Extract the (X, Y) coordinate from the center of the cell holding the provided text.  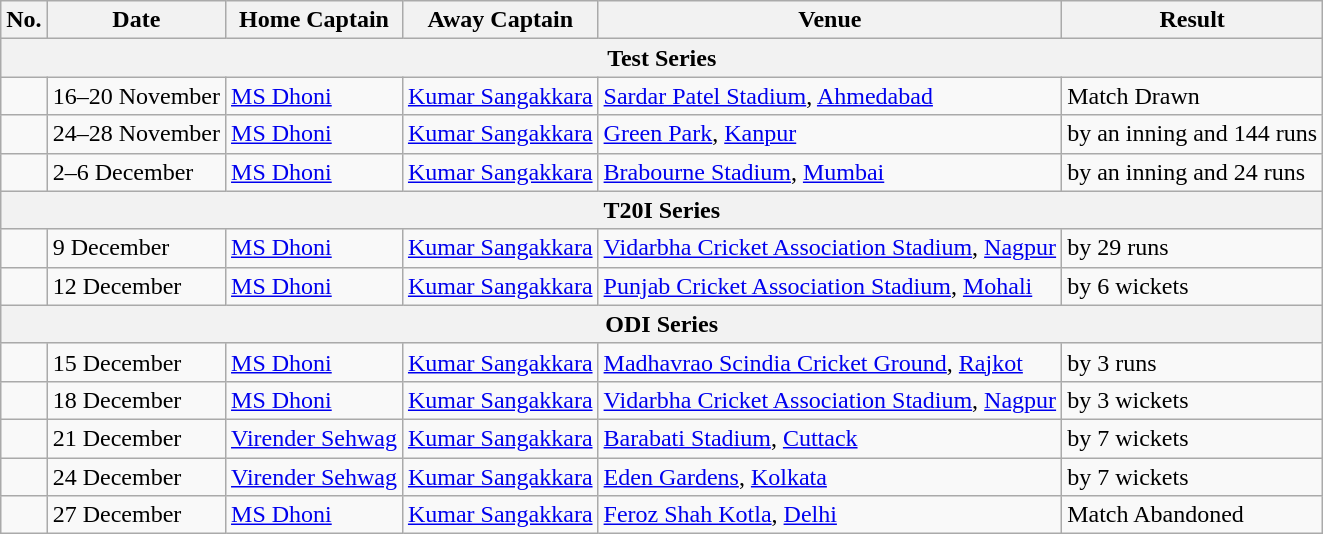
9 December (136, 248)
Result (1192, 20)
Punjab Cricket Association Stadium, Mohali (830, 286)
Feroz Shah Kotla, Delhi (830, 515)
by 3 wickets (1192, 400)
Match Drawn (1192, 96)
24 December (136, 477)
by 29 runs (1192, 248)
Match Abandoned (1192, 515)
Home Captain (314, 20)
T20I Series (662, 210)
Brabourne Stadium, Mumbai (830, 172)
Date (136, 20)
by an inning and 24 runs (1192, 172)
Eden Gardens, Kolkata (830, 477)
16–20 November (136, 96)
Sardar Patel Stadium, Ahmedabad (830, 96)
Away Captain (500, 20)
Test Series (662, 58)
Barabati Stadium, Cuttack (830, 438)
18 December (136, 400)
2–6 December (136, 172)
by an inning and 144 runs (1192, 134)
No. (24, 20)
27 December (136, 515)
Madhavrao Scindia Cricket Ground, Rajkot (830, 362)
15 December (136, 362)
12 December (136, 286)
Green Park, Kanpur (830, 134)
by 6 wickets (1192, 286)
24–28 November (136, 134)
by 3 runs (1192, 362)
21 December (136, 438)
ODI Series (662, 324)
Venue (830, 20)
